From the cell containing the given text, extract its center point as (x, y) coordinate. 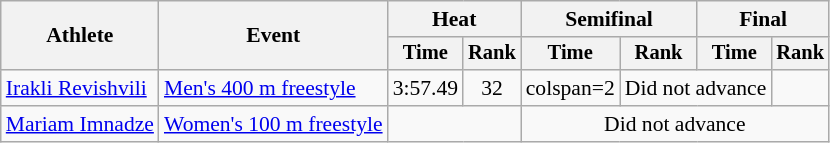
Final (763, 19)
Athlete (80, 36)
Event (274, 36)
Men's 400 m freestyle (274, 88)
Irakli Revishvili (80, 88)
Mariam Imnadze (80, 124)
3:57.49 (426, 88)
Semifinal (610, 19)
Women's 100 m freestyle (274, 124)
Heat (454, 19)
32 (492, 88)
colspan=2 (570, 88)
